Detect which cell encompasses the target text, then output its [X, Y] center coordinate. 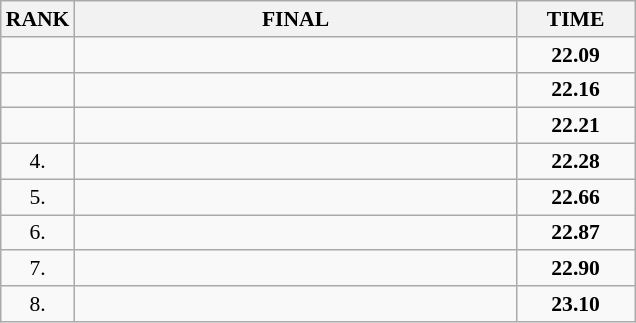
TIME [576, 19]
22.66 [576, 197]
22.16 [576, 90]
RANK [38, 19]
6. [38, 233]
8. [38, 304]
22.90 [576, 269]
22.87 [576, 233]
22.21 [576, 126]
FINAL [295, 19]
7. [38, 269]
5. [38, 197]
23.10 [576, 304]
22.28 [576, 162]
4. [38, 162]
22.09 [576, 55]
